Find where the given text appears and provide that cell's center as (x, y) coordinate. 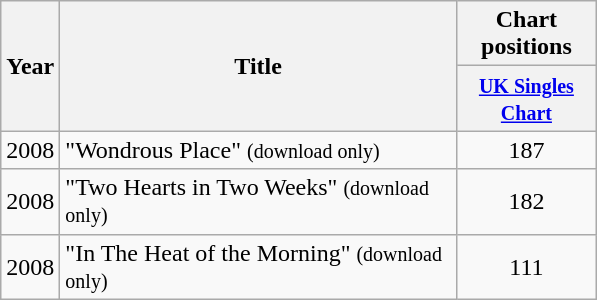
111 (526, 266)
182 (526, 202)
"Two Hearts in Two Weeks" (download only) (258, 202)
Year (30, 66)
Title (258, 66)
"Wondrous Place" (download only) (258, 150)
187 (526, 150)
Chart positions (526, 34)
UK Singles Chart (526, 98)
"In The Heat of the Morning" (download only) (258, 266)
